Return [X, Y] of the center of cell containing provided text 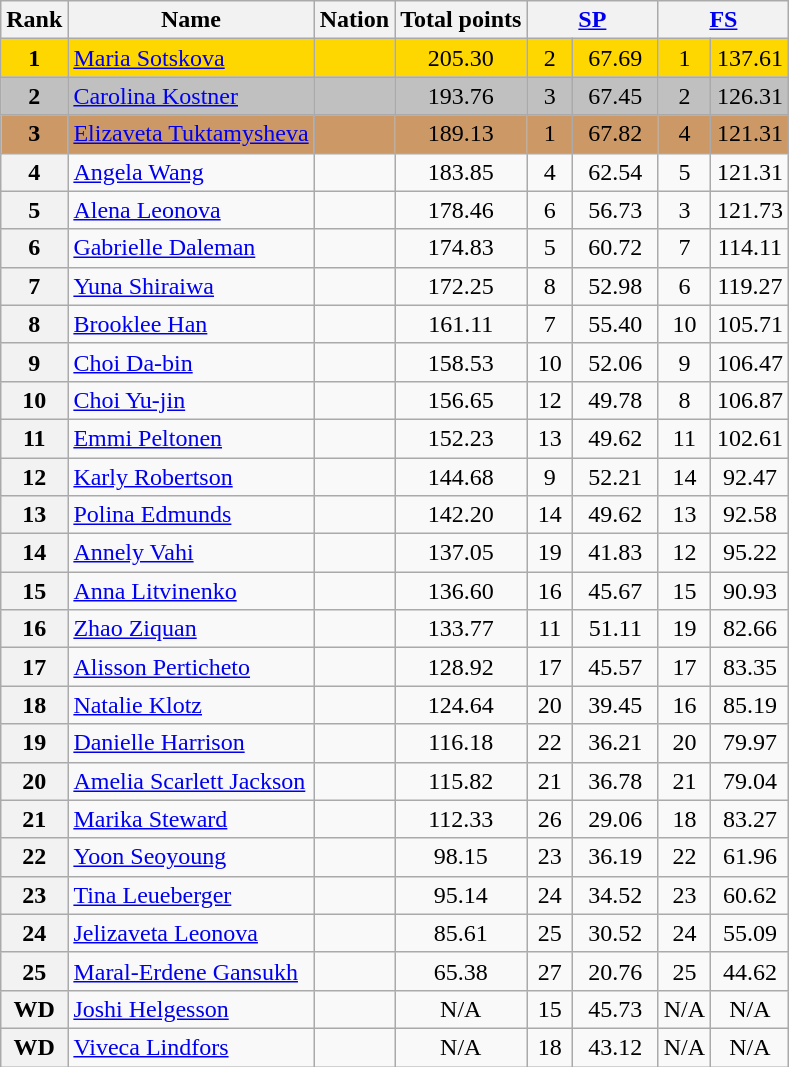
112.33 [461, 819]
178.46 [461, 210]
41.83 [616, 553]
60.72 [616, 248]
45.57 [616, 667]
144.68 [461, 477]
Alisson Perticheto [191, 667]
Annely Vahi [191, 553]
36.19 [616, 857]
FS [724, 20]
183.85 [461, 172]
65.38 [461, 971]
Natalie Klotz [191, 705]
189.13 [461, 134]
SP [592, 20]
Nation [354, 20]
Anna Litvinenko [191, 591]
95.14 [461, 895]
193.76 [461, 96]
115.82 [461, 781]
60.62 [750, 895]
137.05 [461, 553]
Maral-Erdene Gansukh [191, 971]
106.47 [750, 362]
Yoon Seoyoung [191, 857]
Angela Wang [191, 172]
Brooklee Han [191, 324]
136.60 [461, 591]
158.53 [461, 362]
79.04 [750, 781]
52.21 [616, 477]
152.23 [461, 438]
Emmi Peltonen [191, 438]
Choi Yu-jin [191, 400]
Danielle Harrison [191, 743]
55.09 [750, 933]
26 [550, 819]
83.27 [750, 819]
133.77 [461, 629]
95.22 [750, 553]
52.06 [616, 362]
Polina Edmunds [191, 515]
30.52 [616, 933]
128.92 [461, 667]
51.11 [616, 629]
49.78 [616, 400]
Marika Steward [191, 819]
90.93 [750, 591]
142.20 [461, 515]
20.76 [616, 971]
116.18 [461, 743]
Carolina Kostner [191, 96]
172.25 [461, 286]
56.73 [616, 210]
114.11 [750, 248]
67.82 [616, 134]
Name [191, 20]
67.69 [616, 58]
Jelizaveta Leonova [191, 933]
43.12 [616, 1047]
34.52 [616, 895]
205.30 [461, 58]
121.73 [750, 210]
45.73 [616, 1009]
29.06 [616, 819]
Total points [461, 20]
106.87 [750, 400]
126.31 [750, 96]
92.47 [750, 477]
61.96 [750, 857]
102.61 [750, 438]
44.62 [750, 971]
Alena Leonova [191, 210]
83.35 [750, 667]
98.15 [461, 857]
62.54 [616, 172]
85.61 [461, 933]
36.21 [616, 743]
45.67 [616, 591]
92.58 [750, 515]
Choi Da-bin [191, 362]
39.45 [616, 705]
Maria Sotskova [191, 58]
Elizaveta Tuktamysheva [191, 134]
Yuna Shiraiwa [191, 286]
Zhao Ziquan [191, 629]
119.27 [750, 286]
67.45 [616, 96]
Amelia Scarlett Jackson [191, 781]
124.64 [461, 705]
Rank [34, 20]
Karly Robertson [191, 477]
55.40 [616, 324]
79.97 [750, 743]
156.65 [461, 400]
Tina Leueberger [191, 895]
85.19 [750, 705]
105.71 [750, 324]
Viveca Lindfors [191, 1047]
161.11 [461, 324]
82.66 [750, 629]
27 [550, 971]
174.83 [461, 248]
Gabrielle Daleman [191, 248]
36.78 [616, 781]
137.61 [750, 58]
52.98 [616, 286]
Joshi Helgesson [191, 1009]
